From the cell containing the given text, extract its center point as (x, y) coordinate. 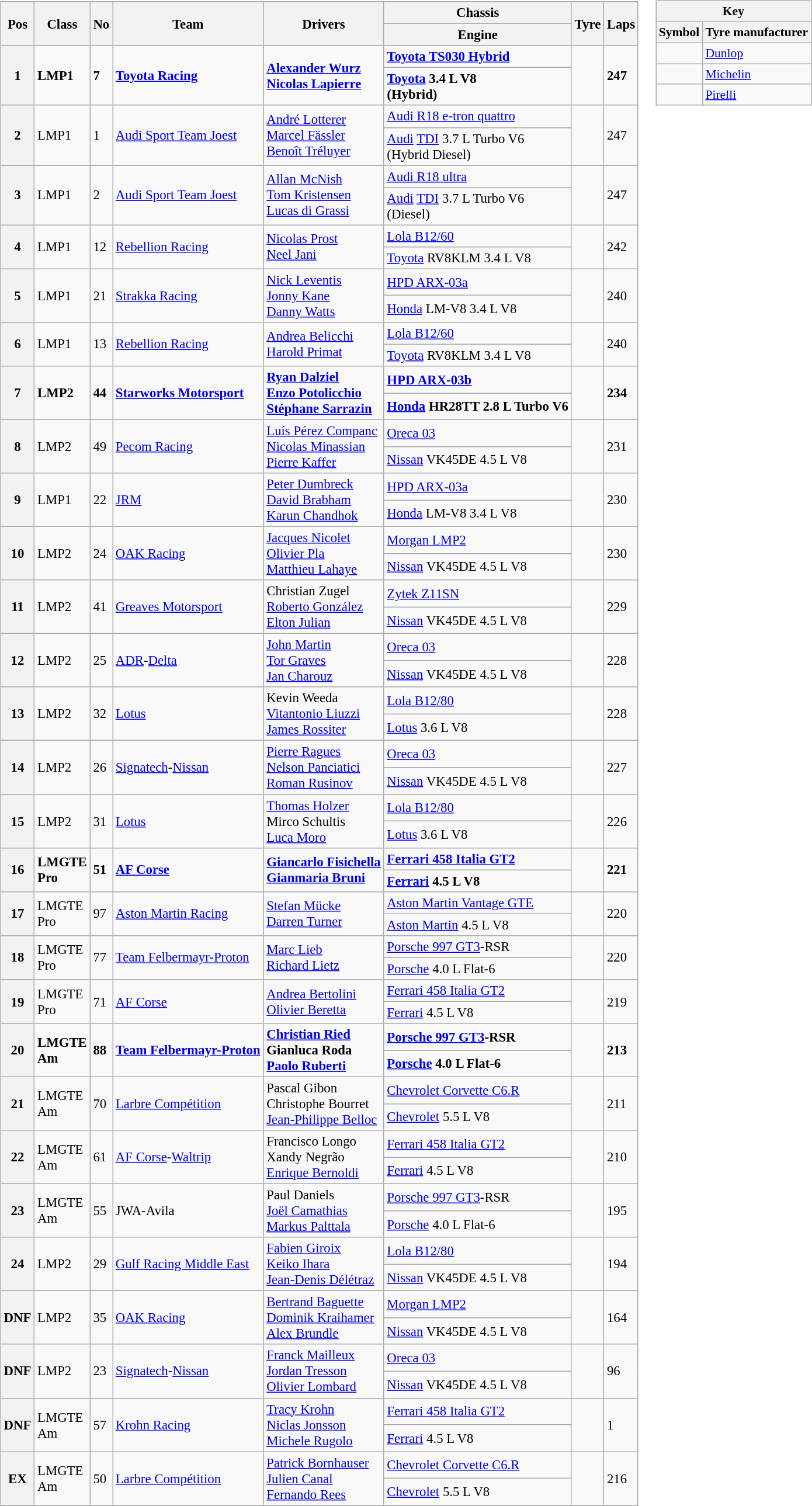
25 (101, 661)
Tyre (588, 23)
Toyota 3.4 L V8(Hybrid) (478, 86)
229 (622, 607)
Luís Pérez Companc Nicolas Minassian Pierre Kaffer (324, 446)
Fabien Giroix Keiko Ihara Jean-Denis Délétraz (324, 1264)
164 (622, 1318)
Audi R18 e-tron quattro (478, 116)
Ryan Dalziel Enzo Potolicchio Stéphane Sarrazin (324, 393)
195 (622, 1211)
Krohn Racing (188, 1425)
Chassis (478, 13)
17 (18, 914)
227 (622, 768)
Patrick Bornhauser Julien Canal Fernando Rees (324, 1479)
Andrea Bertolini Olivier Beretta (324, 1001)
221 (622, 869)
Pecom Racing (188, 446)
19 (18, 1001)
Starworks Motorsport (188, 393)
Team (188, 23)
15 (18, 821)
Pos (18, 23)
5 (18, 296)
26 (101, 768)
70 (101, 1104)
Pascal Gibon Christophe Bourret Jean-Philippe Belloc (324, 1104)
32 (101, 714)
6 (18, 345)
8 (18, 446)
Bertrand Baguette Dominik Kraihamer Alex Brundle (324, 1318)
Greaves Motorsport (188, 607)
Toyota Racing (188, 75)
Audi R18 ultra (478, 176)
35 (101, 1318)
Tracy Krohn Niclas Jonsson Michele Rugolo (324, 1425)
77 (101, 957)
Francisco Longo Xandy Negrão Enrique Bernoldi (324, 1157)
14 (18, 768)
20 (18, 1050)
Peter Dumbreck David Brabham Karun Chandhok (324, 500)
9 (18, 500)
3 (18, 195)
Christian Zugel Roberto González Elton Julian (324, 607)
Giancarlo Fisichella Gianmaria Bruni (324, 869)
97 (101, 914)
4 (18, 247)
31 (101, 821)
Audi TDI 3.7 L Turbo V6(Hybrid Diesel) (478, 146)
Dunlop (757, 53)
71 (101, 1001)
211 (622, 1104)
Nick Leventis Jonny Kane Danny Watts (324, 296)
49 (101, 446)
ADR-Delta (188, 661)
242 (622, 247)
29 (101, 1264)
51 (101, 869)
88 (101, 1050)
Aston Martin Vantage GTE (478, 903)
44 (101, 393)
Pierre Ragues Nelson Panciatici Roman Rusinov (324, 768)
JWA-Avila (188, 1211)
Thomas Holzer Mirco Schultis Luca Moro (324, 821)
Andrea Belicchi Harold Primat (324, 345)
Nicolas Prost Neel Jani (324, 247)
JRM (188, 500)
Allan McNish Tom Kristensen Lucas di Grassi (324, 195)
210 (622, 1157)
Alexander Wurz Nicolas Lapierre (324, 75)
Drivers (324, 23)
Tyre manufacturer (757, 32)
194 (622, 1264)
18 (18, 957)
Engine (478, 35)
Kevin Weeda Vitantonio Liuzzi James Rossiter (324, 714)
Laps (622, 23)
Gulf Racing Middle East (188, 1264)
Class (62, 23)
Paul Daniels Joël Camathias Markus Palttala (324, 1211)
41 (101, 607)
Audi TDI 3.7 L Turbo V6(Diesel) (478, 206)
11 (18, 607)
Symbol (679, 32)
96 (622, 1371)
55 (101, 1211)
John Martin Tor Graves Jan Charouz (324, 661)
Christian Ried Gianluca Roda Paolo Ruberti (324, 1050)
Aston Martin Racing (188, 914)
10 (18, 554)
André Lotterer Marcel Fässler Benoît Tréluyer (324, 135)
Marc Lieb Richard Lietz (324, 957)
Pirelli (757, 95)
57 (101, 1425)
219 (622, 1001)
231 (622, 446)
234 (622, 393)
Aston Martin 4.5 L V8 (478, 925)
EX (18, 1479)
Franck Mailleux Jordan Tresson Olivier Lombard (324, 1371)
226 (622, 821)
Stefan Mücke Darren Turner (324, 914)
61 (101, 1157)
Honda HR28TT 2.8 L Turbo V6 (478, 407)
Key (734, 12)
No (101, 23)
HPD ARX-03b (478, 380)
Zytek Z11SN (478, 594)
16 (18, 869)
216 (622, 1479)
50 (101, 1479)
Jacques Nicolet Olivier Pla Matthieu Lahaye (324, 554)
213 (622, 1050)
AF Corse-Waltrip (188, 1157)
Michelin (757, 74)
Toyota TS030 Hybrid (478, 57)
Strakka Racing (188, 296)
